Return (x, y) of the center of cell containing provided text 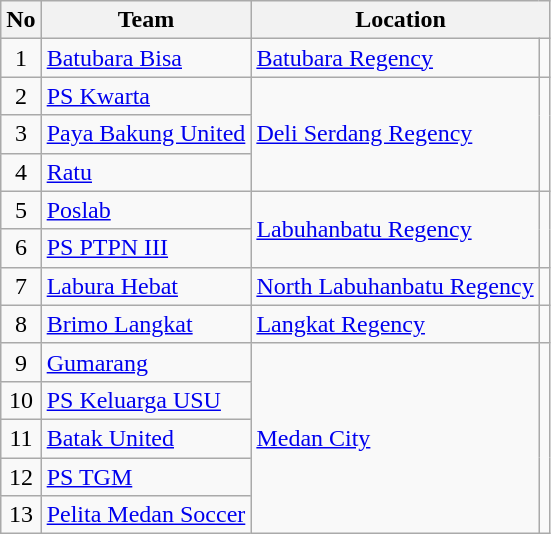
Batak United (146, 438)
Medan City (395, 438)
5 (21, 210)
8 (21, 324)
1 (21, 58)
10 (21, 400)
PS Keluarga USU (146, 400)
11 (21, 438)
Labura Hebat (146, 286)
Gumarang (146, 362)
PS TGM (146, 477)
North Labuhanbatu Regency (395, 286)
6 (21, 248)
Batubara Regency (395, 58)
Langkat Regency (395, 324)
Brimo Langkat (146, 324)
9 (21, 362)
Poslab (146, 210)
Labuhanbatu Regency (395, 229)
13 (21, 515)
Pelita Medan Soccer (146, 515)
No (21, 20)
3 (21, 134)
Paya Bakung United (146, 134)
7 (21, 286)
Deli Serdang Regency (395, 134)
Team (146, 20)
PS Kwarta (146, 96)
Location (400, 20)
PS PTPN III (146, 248)
12 (21, 477)
Batubara Bisa (146, 58)
Ratu (146, 172)
4 (21, 172)
2 (21, 96)
